Capture the cell that displays the provided text and extract its (X, Y) central coordinate. 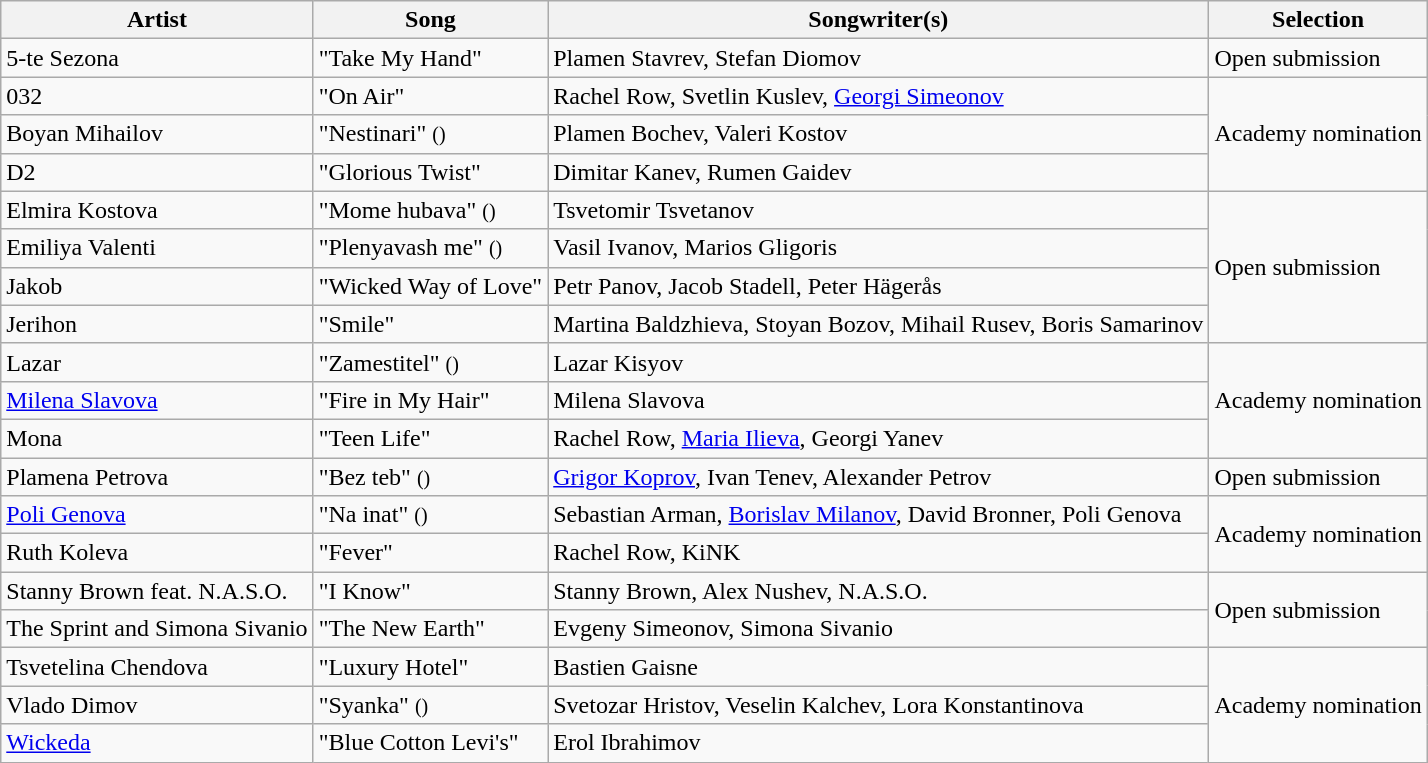
"Fire in My Hair" (430, 400)
"Syanka" () (430, 705)
Stanny Brown feat. N.A.S.O. (157, 591)
Grigor Koprov, Ivan Tenev, Alexander Petrov (878, 477)
"Mome hubava" () (430, 210)
The Sprint and Simona Sivanio (157, 629)
"Take My Hand" (430, 58)
"Teen Life" (430, 438)
Stanny Brown, Alex Nushev, N.A.S.O. (878, 591)
Lazar (157, 362)
"Wicked Way of Love" (430, 286)
D2 (157, 172)
Ruth Koleva (157, 553)
"On Air" (430, 96)
Plamena Petrova (157, 477)
"Fever" (430, 553)
"Blue Cotton Levi's" (430, 743)
"Smile" (430, 324)
Plamen Stavrev, Stefan Diomov (878, 58)
5-te Sezona (157, 58)
Evgeny Simeonov, Simona Sivanio (878, 629)
Vlado Dimov (157, 705)
Song (430, 20)
"Bez teb" () (430, 477)
Artist (157, 20)
Emiliya Valenti (157, 248)
Petr Panov, Jacob Stadell, Peter Hägerås (878, 286)
"Nestinari" () (430, 134)
Boyan Mihailov (157, 134)
Bastien Gaisne (878, 667)
Lazar Kisyov (878, 362)
"Zamestitel" () (430, 362)
Rachel Row, Svetlin Kuslev, Georgi Simeonov (878, 96)
Plamen Bochev, Valeri Kostov (878, 134)
Wickeda (157, 743)
Svetozar Hristov, Veselin Kalchev, Lora Konstantinova (878, 705)
Tsvetelina Chendova (157, 667)
"Na inat" () (430, 515)
Jakob (157, 286)
"I Know" (430, 591)
"Plenyavash me" () (430, 248)
"Luxury Hotel" (430, 667)
Martina Baldzhieva, Stoyan Bozov, Mihail Rusev, Boris Samarinov (878, 324)
"Glorious Twist" (430, 172)
Tsvetomir Tsvetanov (878, 210)
Songwriter(s) (878, 20)
Vasil Ivanov, Marios Gligoris (878, 248)
032 (157, 96)
"The New Earth" (430, 629)
Erol Ibrahimov (878, 743)
Poli Genova (157, 515)
Jerihon (157, 324)
Elmira Kostova (157, 210)
Rachel Row, KiNK (878, 553)
Dimitar Kanev, Rumen Gaidev (878, 172)
Selection (1318, 20)
Mona (157, 438)
Rachel Row, Maria Ilieva, Georgi Yanev (878, 438)
Sebastian Arman, Borislav Milanov, David Bronner, Poli Genova (878, 515)
